From the cell containing the given text, extract its center point as (x, y) coordinate. 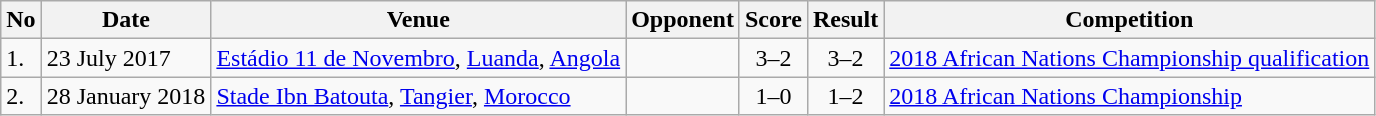
2018 African Nations Championship (1130, 96)
2018 African Nations Championship qualification (1130, 58)
23 July 2017 (126, 58)
Date (126, 20)
Estádio 11 de Novembro, Luanda, Angola (418, 58)
Stade Ibn Batouta, Tangier, Morocco (418, 96)
1–2 (845, 96)
Score (773, 20)
Opponent (683, 20)
Competition (1130, 20)
Result (845, 20)
28 January 2018 (126, 96)
Venue (418, 20)
No (21, 20)
1–0 (773, 96)
2. (21, 96)
1. (21, 58)
